Determine the (x, y) coordinate at the center of the cell enclosing the given text.  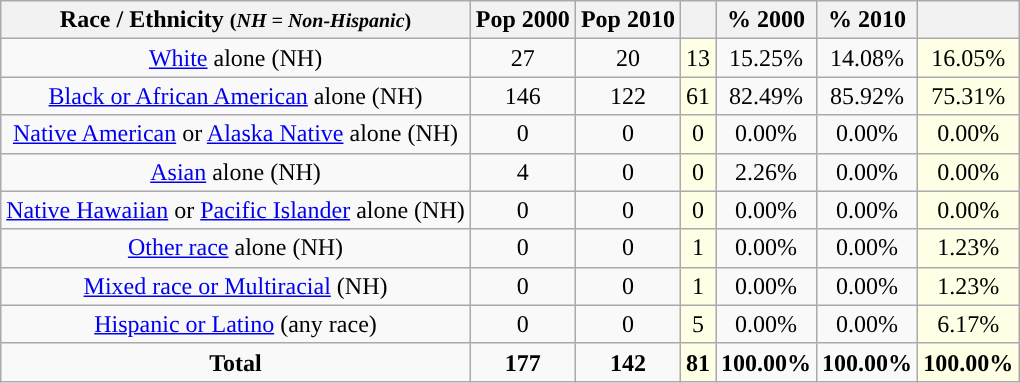
Other race alone (NH) (236, 248)
13 (698, 58)
82.49% (766, 96)
5 (698, 324)
61 (698, 96)
Native American or Alaska Native alone (NH) (236, 134)
4 (522, 172)
Mixed race or Multiracial (NH) (236, 286)
142 (628, 362)
% 2000 (766, 20)
16.05% (968, 58)
Native Hawaiian or Pacific Islander alone (NH) (236, 210)
White alone (NH) (236, 58)
6.17% (968, 324)
Black or African American alone (NH) (236, 96)
Total (236, 362)
Pop 2010 (628, 20)
14.08% (868, 58)
81 (698, 362)
Asian alone (NH) (236, 172)
122 (628, 96)
2.26% (766, 172)
27 (522, 58)
Pop 2000 (522, 20)
177 (522, 362)
75.31% (968, 96)
85.92% (868, 96)
Race / Ethnicity (NH = Non-Hispanic) (236, 20)
146 (522, 96)
15.25% (766, 58)
20 (628, 58)
% 2010 (868, 20)
Hispanic or Latino (any race) (236, 324)
